Scan for the cell matching the given text and deliver its (x, y) coordinate at center. 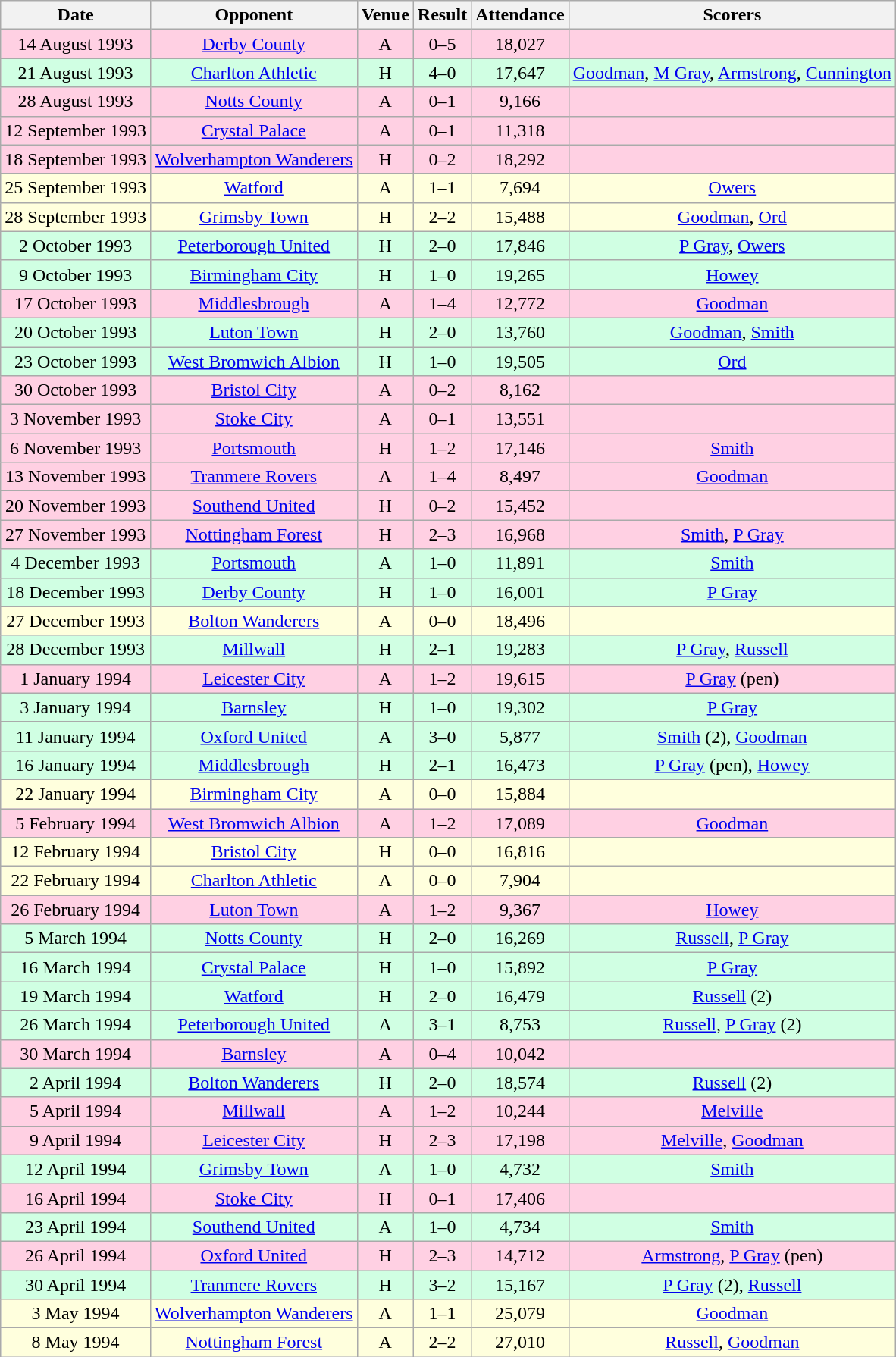
3–1 (442, 1025)
30 April 1994 (76, 1285)
28 September 1993 (76, 217)
8,753 (520, 1025)
Attendance (520, 15)
Goodman, Ord (732, 217)
Russell, P Gray (732, 939)
27 December 1993 (76, 621)
18,027 (520, 44)
Russell, P Gray (2) (732, 1025)
18,496 (520, 621)
16,269 (520, 939)
Owers (732, 188)
3 November 1993 (76, 419)
16,816 (520, 852)
19 March 1994 (76, 996)
Melville (732, 1111)
11,891 (520, 563)
9 April 1994 (76, 1140)
13 November 1993 (76, 477)
13,551 (520, 419)
Russell, Goodman (732, 1343)
5 February 1994 (76, 823)
16,479 (520, 996)
17 October 1993 (76, 303)
P Gray (2), Russell (732, 1285)
3–0 (442, 736)
2 October 1993 (76, 246)
P Gray (pen) (732, 678)
9,367 (520, 910)
8,162 (520, 390)
16 January 1994 (76, 765)
26 March 1994 (76, 1025)
19,302 (520, 707)
21 August 1993 (76, 73)
7,904 (520, 881)
Smith (2), Goodman (732, 736)
19,265 (520, 274)
1 January 1994 (76, 678)
5 March 1994 (76, 939)
20 October 1993 (76, 332)
12 February 1994 (76, 852)
11 January 1994 (76, 736)
17,846 (520, 246)
P Gray (pen), Howey (732, 765)
17,406 (520, 1198)
Date (76, 15)
3–2 (442, 1285)
15,452 (520, 506)
16 April 1994 (76, 1198)
8 May 1994 (76, 1343)
17,647 (520, 73)
Scorers (732, 15)
26 April 1994 (76, 1255)
0–5 (442, 44)
11,318 (520, 130)
18 December 1993 (76, 592)
18,292 (520, 159)
14,712 (520, 1255)
12 September 1993 (76, 130)
2 April 1994 (76, 1083)
19,283 (520, 650)
25,079 (520, 1314)
22 February 1994 (76, 881)
6 November 1993 (76, 448)
30 October 1993 (76, 390)
26 February 1994 (76, 910)
19,615 (520, 678)
8,497 (520, 477)
4,734 (520, 1227)
5,877 (520, 736)
16,968 (520, 534)
10,042 (520, 1054)
3 January 1994 (76, 707)
Goodman, Smith (732, 332)
9,166 (520, 102)
Venue (385, 15)
15,488 (520, 217)
10,244 (520, 1111)
12 April 1994 (76, 1169)
15,884 (520, 794)
Goodman, M Gray, Armstrong, Cunnington (732, 73)
14 August 1993 (76, 44)
Opponent (253, 15)
28 December 1993 (76, 650)
13,760 (520, 332)
23 April 1994 (76, 1227)
27,010 (520, 1343)
12,772 (520, 303)
23 October 1993 (76, 362)
17,089 (520, 823)
30 March 1994 (76, 1054)
18 September 1993 (76, 159)
25 September 1993 (76, 188)
18,574 (520, 1083)
Armstrong, P Gray (pen) (732, 1255)
7,694 (520, 188)
4 December 1993 (76, 563)
Ord (732, 362)
27 November 1993 (76, 534)
15,167 (520, 1285)
3 May 1994 (76, 1314)
28 August 1993 (76, 102)
17,146 (520, 448)
16 March 1994 (76, 967)
0–4 (442, 1054)
17,198 (520, 1140)
P Gray, Owers (732, 246)
Smith, P Gray (732, 534)
9 October 1993 (76, 274)
4–0 (442, 73)
20 November 1993 (76, 506)
Melville, Goodman (732, 1140)
15,892 (520, 967)
19,505 (520, 362)
22 January 1994 (76, 794)
16,001 (520, 592)
P Gray, Russell (732, 650)
16,473 (520, 765)
Result (442, 15)
4,732 (520, 1169)
5 April 1994 (76, 1111)
